Output the [x, y] coordinate of the center of the cell containing the given text.  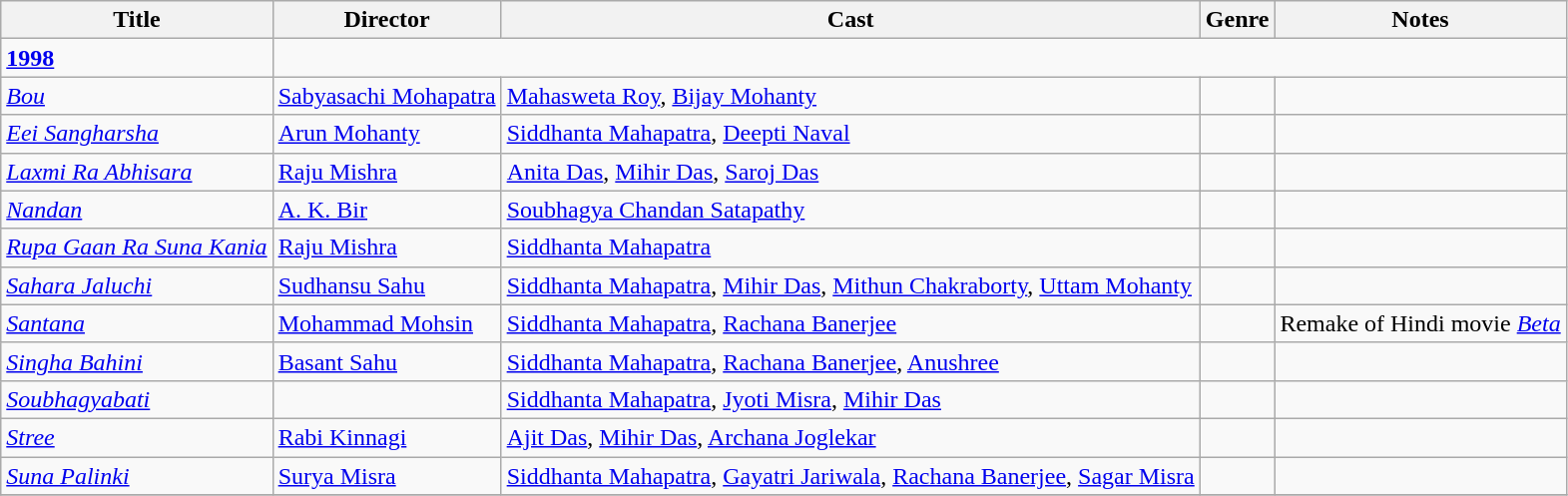
Siddhanta Mahapatra, Jyoti Misra, Mihir Das [850, 399]
Laxmi Ra Abhisara [137, 172]
Basant Sahu [387, 361]
Suna Palinki [137, 476]
Surya Misra [387, 476]
Rupa Gaan Ra Suna Kania [137, 248]
Nandan [137, 210]
Bou [137, 96]
Ajit Das, Mihir Das, Archana Joglekar [850, 437]
Title [137, 20]
Siddhanta Mahapatra, Gayatri Jariwala, Rachana Banerjee, Sagar Misra [850, 476]
Singha Bahini [137, 361]
Soubhagyabati [137, 399]
Arun Mohanty [387, 134]
Siddhanta Mahapatra, Deepti Naval [850, 134]
Stree [137, 437]
Soubhagya Chandan Satapathy [850, 210]
Anita Das, Mihir Das, Saroj Das [850, 172]
Cast [850, 20]
Siddhanta Mahapatra, Mihir Das, Mithun Chakraborty, Uttam Mohanty [850, 285]
Siddhanta Mahapatra, Rachana Banerjee, Anushree [850, 361]
Notes [1420, 20]
Eei Sangharsha [137, 134]
Director [387, 20]
Santana [137, 323]
A. K. Bir [387, 210]
Sahara Jaluchi [137, 285]
Mahasweta Roy, Bijay Mohanty [850, 96]
Siddhanta Mahapatra [850, 248]
1998 [137, 58]
Genre [1238, 20]
Sudhansu Sahu [387, 285]
Siddhanta Mahapatra, Rachana Banerjee [850, 323]
Remake of Hindi movie Beta [1420, 323]
Sabyasachi Mohapatra [387, 96]
Mohammad Mohsin [387, 323]
Rabi Kinnagi [387, 437]
